Provide the [x, y] coordinate of the cell's center where the given text is located.  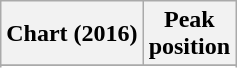
Peak position [189, 34]
Chart (2016) [72, 34]
